Provide the (X, Y) coordinate of the cell's center where the given text is located.  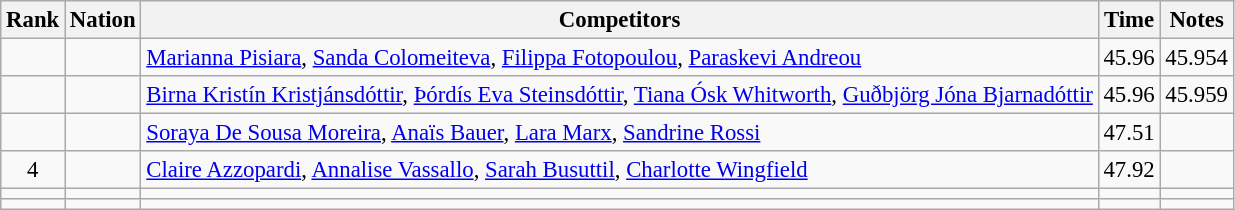
47.51 (1129, 133)
Time (1129, 20)
Rank (33, 20)
Notes (1196, 20)
Claire Azzopardi, Annalise Vassallo, Sarah Busuttil, Charlotte Wingfield (620, 170)
Nation (103, 20)
47.92 (1129, 170)
45.954 (1196, 58)
4 (33, 170)
45.959 (1196, 95)
Marianna Pisiara, Sanda Colomeiteva, Filippa Fotopoulou, Paraskevi Andreou (620, 58)
Competitors (620, 20)
Birna Kristín Kristjánsdóttir, Þórdís Eva Steinsdóttir, Tiana Ósk Whitworth, Guðbjörg Jóna Bjarnadóttir (620, 95)
Soraya De Sousa Moreira, Anaïs Bauer, Lara Marx, Sandrine Rossi (620, 133)
